Detect which cell encompasses the target text, then output its [X, Y] center coordinate. 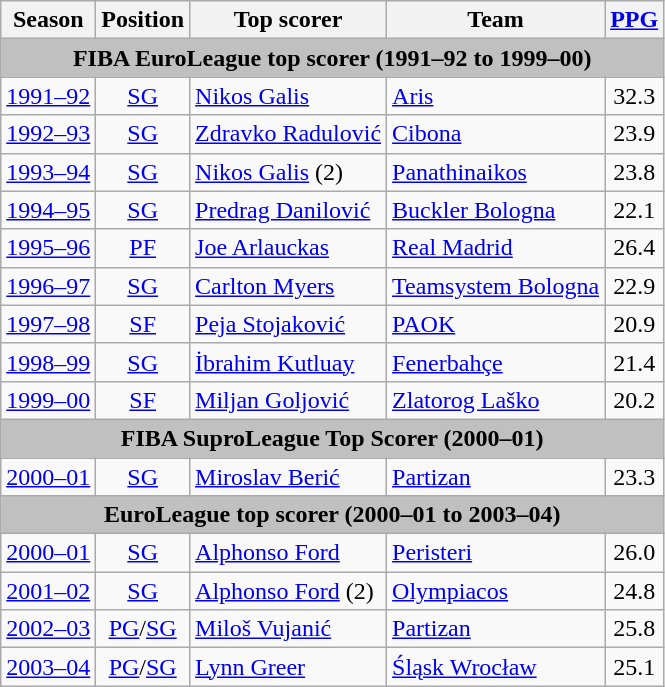
Nikos Galis (2) [288, 172]
Teamsystem Bologna [496, 286]
22.1 [634, 210]
Predrag Danilović [288, 210]
23.3 [634, 477]
Buckler Bologna [496, 210]
Season [48, 20]
Peja Stojaković [288, 324]
23.9 [634, 134]
FIBA EuroLeague top scorer (1991–92 to 1999–00) [332, 58]
Nikos Galis [288, 96]
25.1 [634, 667]
1991–92 [48, 96]
24.8 [634, 591]
2001–02 [48, 591]
PPG [634, 20]
Panathinaikos [496, 172]
2002–03 [48, 629]
21.4 [634, 362]
Real Madrid [496, 248]
PF [143, 248]
Fenerbahçe [496, 362]
Alphonso Ford (2) [288, 591]
26.4 [634, 248]
25.8 [634, 629]
Cibona [496, 134]
PAOK [496, 324]
1996–97 [48, 286]
Miloš Vujanić [288, 629]
Miroslav Berić [288, 477]
20.2 [634, 400]
26.0 [634, 553]
Aris [496, 96]
1992–93 [48, 134]
Śląsk Wrocław [496, 667]
Top scorer [288, 20]
22.9 [634, 286]
Carlton Myers [288, 286]
Olympiacos [496, 591]
Alphonso Ford [288, 553]
FIBA SuproLeague Top Scorer (2000–01) [332, 438]
İbrahim Kutluay [288, 362]
1995–96 [48, 248]
Lynn Greer [288, 667]
Position [143, 20]
1993–94 [48, 172]
Miljan Goljović [288, 400]
Zlatorog Laško [496, 400]
Team [496, 20]
1997–98 [48, 324]
2003–04 [48, 667]
1998–99 [48, 362]
20.9 [634, 324]
Peristeri [496, 553]
Zdravko Radulović [288, 134]
23.8 [634, 172]
EuroLeague top scorer (2000–01 to 2003–04) [332, 515]
Joe Arlauckas [288, 248]
1999–00 [48, 400]
32.3 [634, 96]
1994–95 [48, 210]
